Scan for the cell matching the given text and deliver its [x, y] coordinate at center. 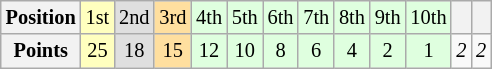
4th [209, 17]
25 [98, 51]
6 [316, 51]
Points [41, 51]
8th [352, 17]
8 [281, 51]
12 [209, 51]
18 [134, 51]
Position [41, 17]
9th [388, 17]
2nd [134, 17]
7th [316, 17]
10th [429, 17]
4 [352, 51]
6th [281, 17]
5th [245, 17]
3rd [172, 17]
1 [429, 51]
10 [245, 51]
1st [98, 17]
15 [172, 51]
